Pinpoint the cell where the given text exists, returning its [X, Y] midpoint coordinate. 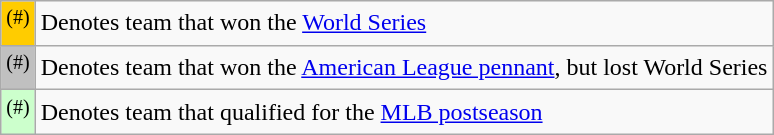
Denotes team that qualified for the MLB postseason [404, 112]
Denotes team that won the American League pennant, but lost World Series [404, 68]
Denotes team that won the World Series [404, 24]
